Scan for the cell matching the given text and deliver its [X, Y] coordinate at center. 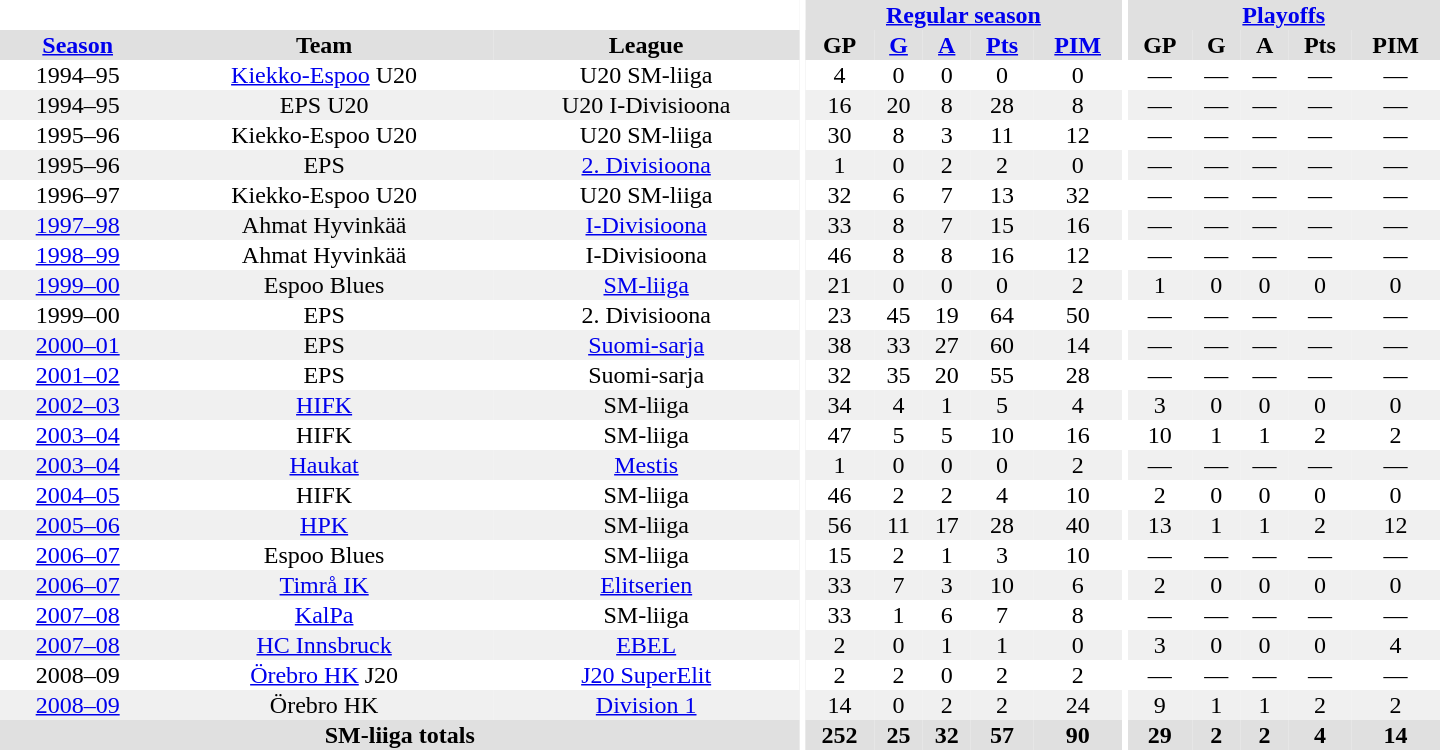
45 [898, 315]
2000–01 [78, 345]
9 [1160, 705]
EBEL [646, 645]
57 [1002, 735]
21 [840, 285]
2004–05 [78, 495]
Playoffs [1284, 15]
2005–06 [78, 525]
EPS U20 [324, 105]
Division 1 [646, 705]
29 [1160, 735]
League [646, 45]
64 [1002, 315]
J20 SuperElit [646, 675]
1997–98 [78, 225]
KalPa [324, 615]
1998–99 [78, 255]
252 [840, 735]
17 [947, 525]
55 [1002, 375]
HPK [324, 525]
1996–97 [78, 195]
2001–02 [78, 375]
Timrå IK [324, 585]
Elitserien [646, 585]
Team [324, 45]
56 [840, 525]
Örebro HK [324, 705]
25 [898, 735]
U20 I-Divisioona [646, 105]
SM-liiga totals [400, 735]
19 [947, 315]
Mestis [646, 465]
Haukat [324, 465]
38 [840, 345]
34 [840, 405]
90 [1078, 735]
Season [78, 45]
50 [1078, 315]
Regular season [964, 15]
24 [1078, 705]
35 [898, 375]
47 [840, 435]
2002–03 [78, 405]
HC Innsbruck [324, 645]
23 [840, 315]
27 [947, 345]
40 [1078, 525]
60 [1002, 345]
30 [840, 135]
Örebro HK J20 [324, 675]
